Determine the (X, Y) coordinate at the center of the cell enclosing the given text.  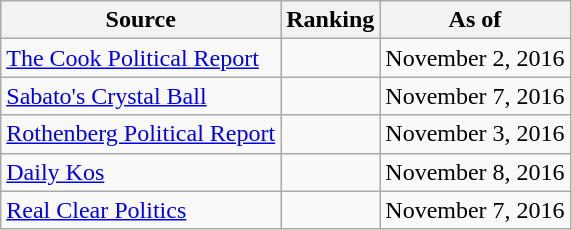
Ranking (330, 20)
Source (141, 20)
Daily Kos (141, 172)
As of (475, 20)
Sabato's Crystal Ball (141, 96)
November 8, 2016 (475, 172)
November 3, 2016 (475, 134)
November 2, 2016 (475, 58)
Rothenberg Political Report (141, 134)
The Cook Political Report (141, 58)
Real Clear Politics (141, 210)
